Scan for the cell matching the given text and deliver its (x, y) coordinate at center. 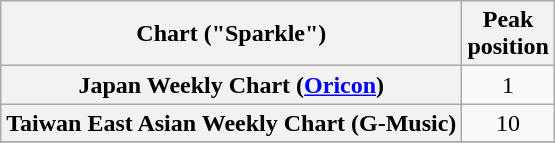
Chart ("Sparkle") (232, 34)
Japan Weekly Chart (Oricon) (232, 85)
Peakposition (508, 34)
Taiwan East Asian Weekly Chart (G-Music) (232, 123)
10 (508, 123)
1 (508, 85)
